Return (X, Y) of the center of cell containing provided text 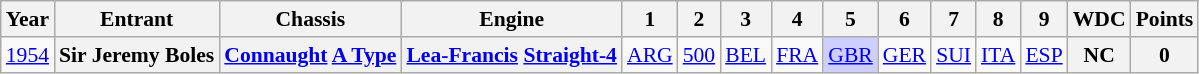
Year (28, 19)
1 (650, 19)
6 (904, 19)
1954 (28, 55)
2 (700, 19)
Entrant (136, 19)
ESP (1044, 55)
3 (746, 19)
NC (1100, 55)
Sir Jeremy Boles (136, 55)
GER (904, 55)
4 (797, 19)
Points (1165, 19)
Engine (512, 19)
8 (998, 19)
ARG (650, 55)
5 (850, 19)
ITA (998, 55)
WDC (1100, 19)
Connaught A Type (310, 55)
7 (954, 19)
BEL (746, 55)
Lea-Francis Straight-4 (512, 55)
SUI (954, 55)
0 (1165, 55)
Chassis (310, 19)
GBR (850, 55)
FRA (797, 55)
9 (1044, 19)
500 (700, 55)
